Return [X, Y] of the center of cell containing provided text 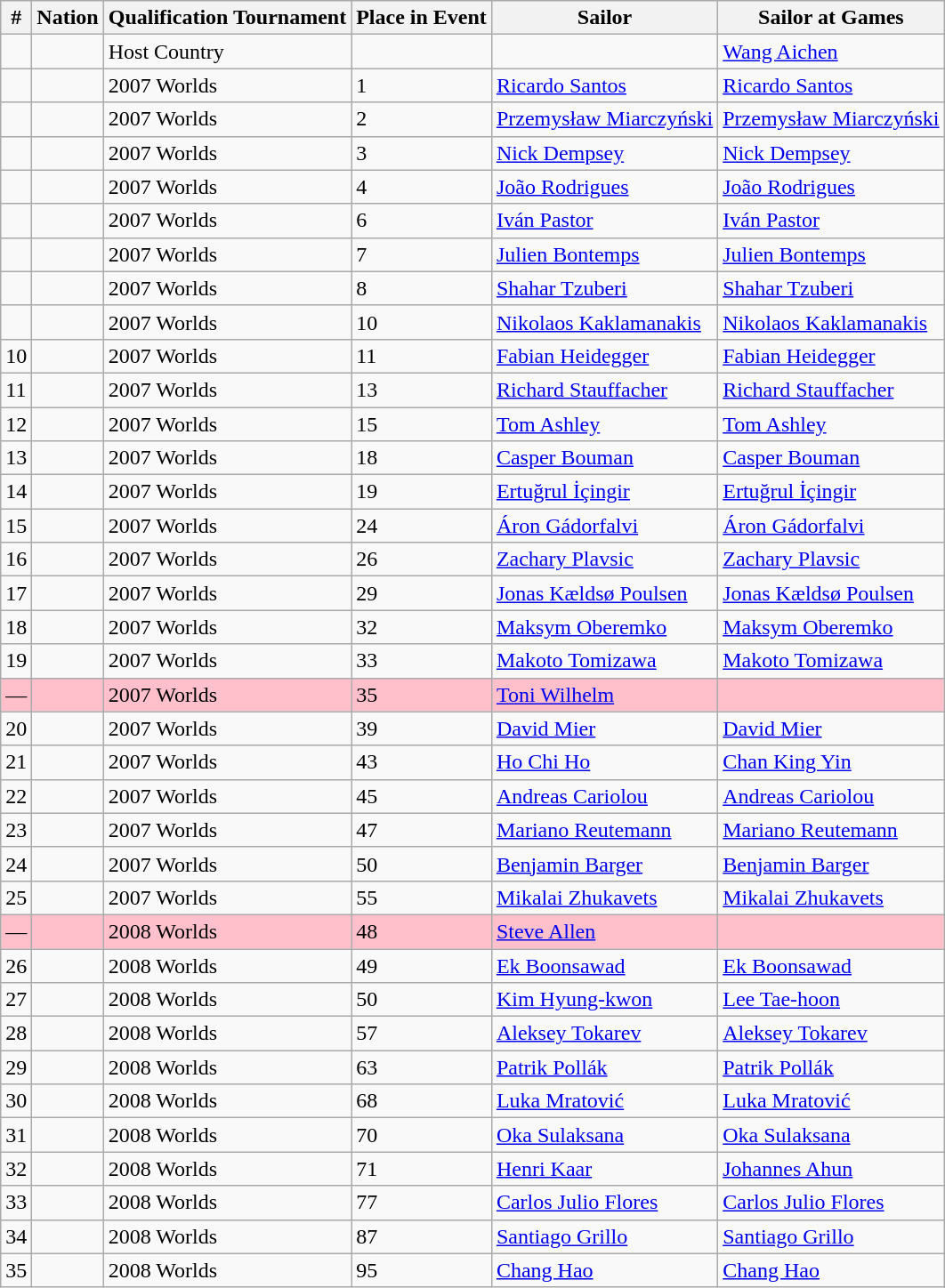
95 [422, 1270]
Sailor at Games [831, 18]
# [16, 18]
34 [16, 1236]
23 [16, 830]
Sailor [604, 18]
4 [422, 187]
17 [16, 593]
6 [422, 221]
70 [422, 1135]
7 [422, 254]
12 [16, 424]
77 [422, 1203]
Chan King Yin [831, 762]
Steve Allen [604, 931]
45 [422, 796]
25 [16, 898]
43 [422, 762]
2 [422, 119]
30 [16, 1101]
Johannes Ahun [831, 1169]
Toni Wilhelm [604, 695]
Host Country [227, 52]
55 [422, 898]
22 [16, 796]
21 [16, 762]
Kim Hyung-kwon [604, 1000]
14 [16, 492]
27 [16, 1000]
47 [422, 830]
39 [422, 729]
49 [422, 965]
8 [422, 288]
Henri Kaar [604, 1169]
3 [422, 153]
Qualification Tournament [227, 18]
1 [422, 85]
20 [16, 729]
48 [422, 931]
71 [422, 1169]
63 [422, 1067]
87 [422, 1236]
Nation [68, 18]
16 [16, 559]
Lee Tae-hoon [831, 1000]
Wang Aichen [831, 52]
Place in Event [422, 18]
31 [16, 1135]
Ho Chi Ho [604, 762]
28 [16, 1034]
57 [422, 1034]
68 [422, 1101]
